From the cell containing the given text, extract its center point as (x, y) coordinate. 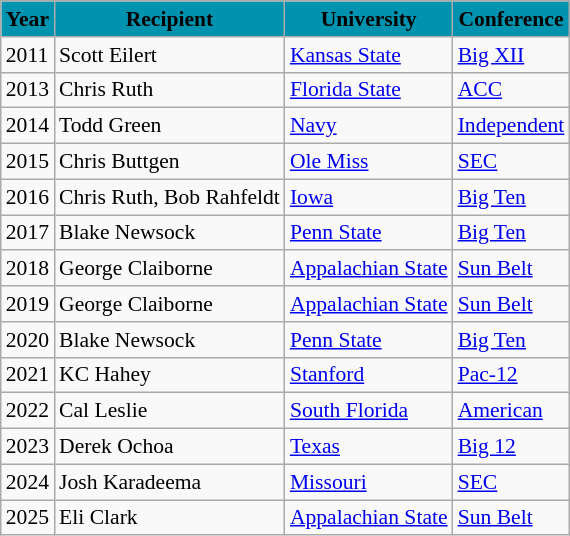
2013 (28, 90)
KC Hahey (170, 375)
2016 (28, 197)
2017 (28, 233)
2011 (28, 55)
Pac-12 (512, 375)
2015 (28, 162)
Eli Clark (170, 518)
2014 (28, 126)
2023 (28, 447)
2018 (28, 269)
Missouri (369, 482)
Josh Karadeema (170, 482)
Chris Buttgen (170, 162)
Big 12 (512, 447)
American (512, 411)
2025 (28, 518)
University (369, 19)
2019 (28, 304)
Independent (512, 126)
Stanford (369, 375)
2022 (28, 411)
Chris Ruth (170, 90)
Derek Ochoa (170, 447)
Conference (512, 19)
Year (28, 19)
Ole Miss (369, 162)
Florida State (369, 90)
South Florida (369, 411)
2021 (28, 375)
Recipient (170, 19)
Chris Ruth, Bob Rahfeldt (170, 197)
Navy (369, 126)
Todd Green (170, 126)
Iowa (369, 197)
Kansas State (369, 55)
Cal Leslie (170, 411)
2024 (28, 482)
Big XII (512, 55)
2020 (28, 340)
Scott Eilert (170, 55)
Texas (369, 447)
ACC (512, 90)
